Pinpoint the cell where the given text exists, returning its [x, y] midpoint coordinate. 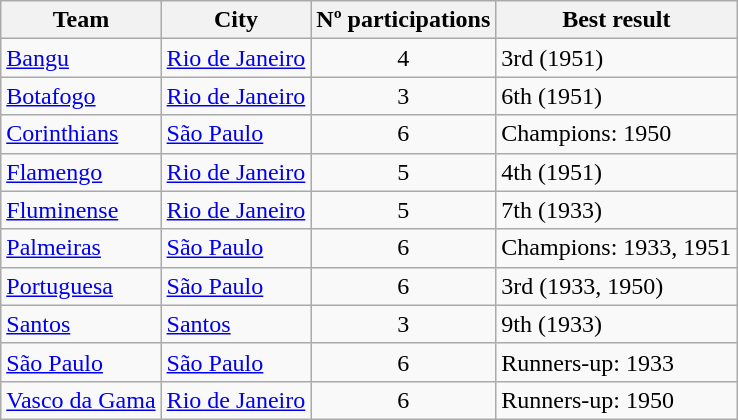
Bangu [81, 58]
Best result [616, 20]
7th (1933) [616, 210]
Team [81, 20]
Palmeiras [81, 248]
3rd (1933, 1950) [616, 286]
Fluminense [81, 210]
4th (1951) [616, 172]
9th (1933) [616, 324]
Nº participations [404, 20]
Runners-up: 1933 [616, 362]
City [236, 20]
Flamengo [81, 172]
4 [404, 58]
Portuguesa [81, 286]
Botafogo [81, 96]
6th (1951) [616, 96]
Runners-up: 1950 [616, 400]
Champions: 1950 [616, 134]
Champions: 1933, 1951 [616, 248]
Corinthians [81, 134]
Vasco da Gama [81, 400]
3rd (1951) [616, 58]
